Provide the [x, y] coordinate of the cell's center where the given text is located.  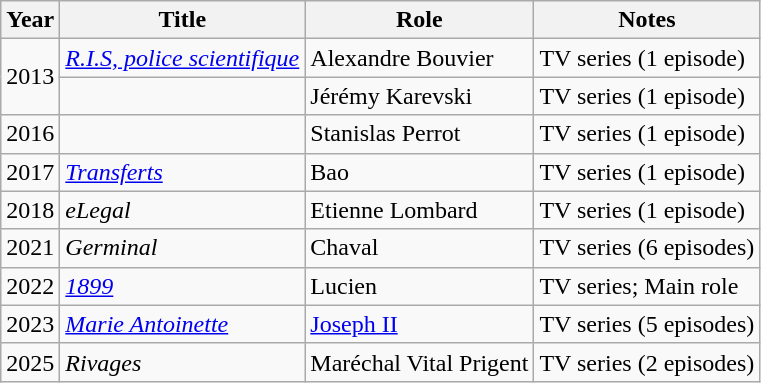
Marie Antoinette [182, 324]
2025 [30, 362]
TV series (6 episodes) [647, 248]
Lucien [420, 286]
TV series (5 episodes) [647, 324]
2022 [30, 286]
Year [30, 20]
Maréchal Vital Prigent [420, 362]
2018 [30, 210]
TV series (2 episodes) [647, 362]
eLegal [182, 210]
Stanislas Perrot [420, 134]
R.I.S, police scientifique [182, 58]
2016 [30, 134]
Title [182, 20]
2023 [30, 324]
Joseph II [420, 324]
Germinal [182, 248]
Role [420, 20]
Notes [647, 20]
Jérémy Karevski [420, 96]
2013 [30, 77]
Etienne Lombard [420, 210]
2021 [30, 248]
Bao [420, 172]
Alexandre Bouvier [420, 58]
2017 [30, 172]
TV series; Main role [647, 286]
Chaval [420, 248]
1899 [182, 286]
Transferts [182, 172]
Rivages [182, 362]
